Determine the [X, Y] coordinate at the center of the cell enclosing the given text.  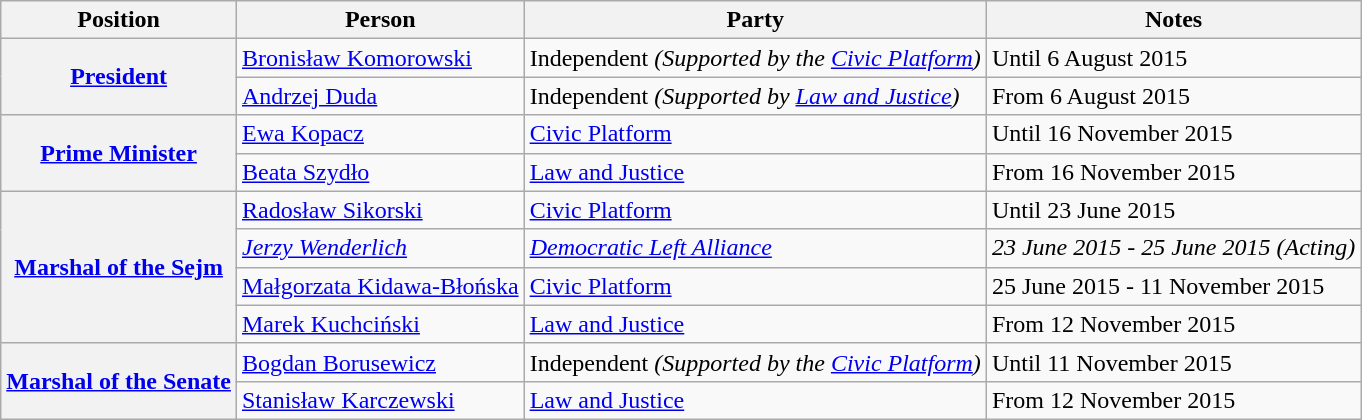
Beata Szydło [380, 172]
Andrzej Duda [380, 96]
Democratic Left Alliance [755, 248]
Bronisław Komorowski [380, 58]
Marshal of the Senate [119, 381]
25 June 2015 - 11 November 2015 [1173, 286]
Party [755, 20]
From 16 November 2015 [1173, 172]
Independent (Supported by Law and Justice) [755, 96]
23 June 2015 - 25 June 2015 (Acting) [1173, 248]
Bogdan Borusewicz [380, 362]
Ewa Kopacz [380, 134]
Until 16 November 2015 [1173, 134]
Prime Minister [119, 153]
Person [380, 20]
Until 11 November 2015 [1173, 362]
Jerzy Wenderlich [380, 248]
Radosław Sikorski [380, 210]
Until 6 August 2015 [1173, 58]
Until 23 June 2015 [1173, 210]
Marek Kuchciński [380, 324]
Notes [1173, 20]
President [119, 77]
From 6 August 2015 [1173, 96]
Stanisław Karczewski [380, 400]
Marshal of the Sejm [119, 267]
Małgorzata Kidawa-Błońska [380, 286]
Position [119, 20]
